Return [X, Y] of the center of cell containing provided text 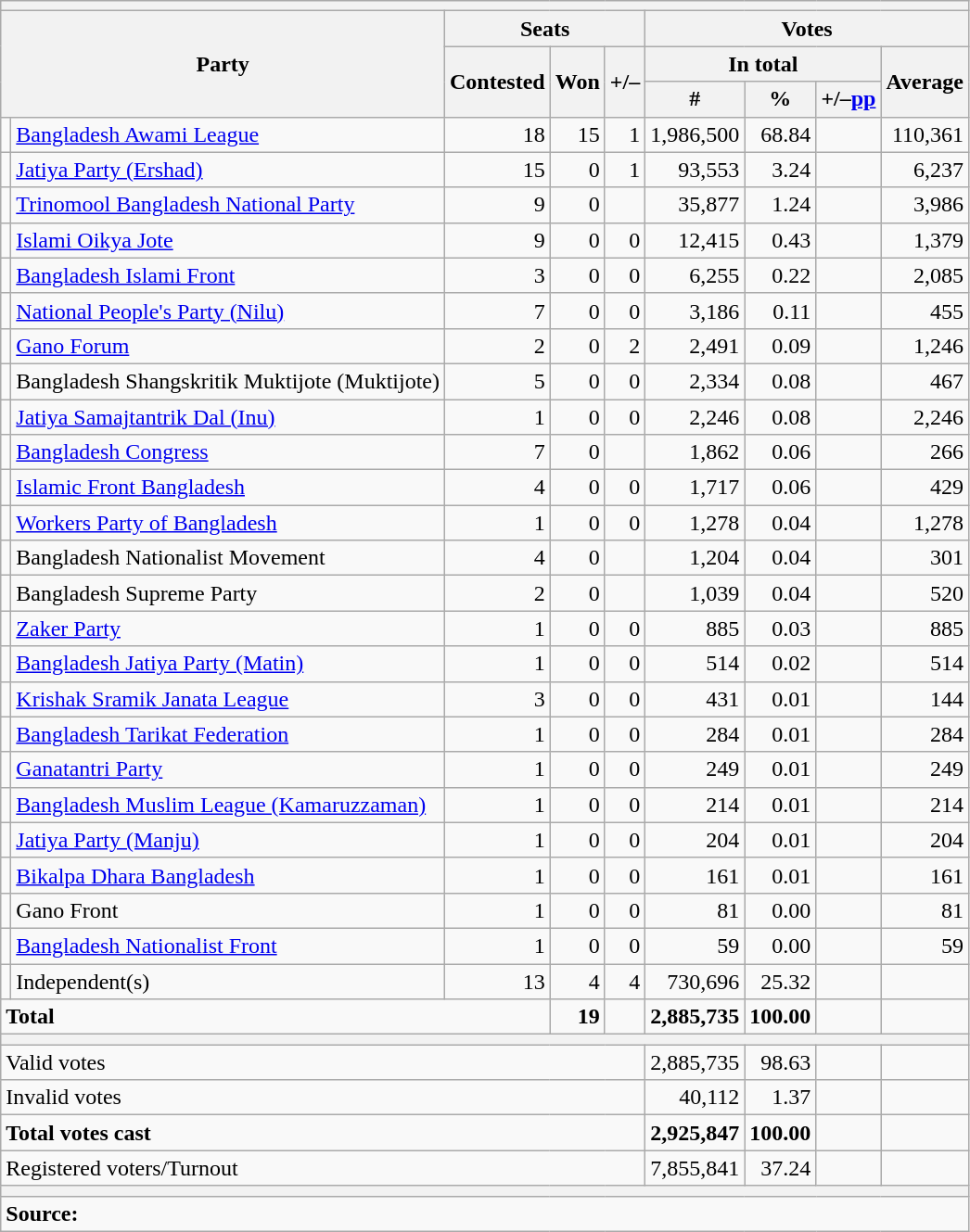
266 [925, 452]
# [696, 99]
2,491 [696, 346]
Seats [545, 29]
Votes [807, 29]
Krishak Sramik Janata League [228, 699]
68.84 [781, 134]
Bangladesh Shangskritik Muktijote (Muktijote) [228, 381]
520 [925, 593]
0.11 [781, 311]
Bangladesh Awami League [228, 134]
3.24 [781, 170]
Bangladesh Supreme Party [228, 593]
13 [498, 982]
18 [498, 134]
+/–pp [849, 99]
Jatiya Party (Manju) [228, 840]
Registered voters/Turnout [323, 1168]
1,717 [696, 488]
5 [498, 381]
2,085 [925, 275]
301 [925, 558]
0.02 [781, 664]
2,334 [696, 381]
6,237 [925, 170]
Total [275, 1017]
Jatiya Samajtantrik Dal (Inu) [228, 416]
Contested [498, 82]
93,553 [696, 170]
455 [925, 311]
Valid votes [323, 1062]
0.22 [781, 275]
Islamic Front Bangladesh [228, 488]
431 [696, 699]
98.63 [781, 1062]
Invalid votes [323, 1098]
37.24 [781, 1168]
Won [577, 82]
144 [925, 699]
0.03 [781, 629]
7,855,841 [696, 1168]
35,877 [696, 205]
Source: [485, 1213]
In total [763, 64]
6,255 [696, 275]
Islami Oikya Jote [228, 240]
Bangladesh Tarikat Federation [228, 734]
Total votes cast [323, 1133]
40,112 [696, 1098]
Average [925, 82]
Bangladesh Muslim League (Kamaruzzaman) [228, 805]
National People's Party (Nilu) [228, 311]
Zaker Party [228, 629]
% [781, 99]
Bangladesh Nationalist Front [228, 946]
Workers Party of Bangladesh [228, 523]
12,415 [696, 240]
0.09 [781, 346]
+/– [625, 82]
467 [925, 381]
1,986,500 [696, 134]
429 [925, 488]
1,862 [696, 452]
1,246 [925, 346]
Bangladesh Islami Front [228, 275]
Bangladesh Nationalist Movement [228, 558]
730,696 [696, 982]
1,379 [925, 240]
Jatiya Party (Ershad) [228, 170]
Bangladesh Jatiya Party (Matin) [228, 664]
Ganatantri Party [228, 769]
Bikalpa Dhara Bangladesh [228, 875]
1.24 [781, 205]
0.43 [781, 240]
1.37 [781, 1098]
25.32 [781, 982]
3,186 [696, 311]
Gano Front [228, 910]
3,986 [925, 205]
Gano Forum [228, 346]
2,925,847 [696, 1133]
19 [577, 1017]
1,039 [696, 593]
Bangladesh Congress [228, 452]
Independent(s) [228, 982]
Trinomool Bangladesh National Party [228, 205]
1,204 [696, 558]
110,361 [925, 134]
Party [223, 64]
